Extract the (x, y) coordinate from the center of the cell holding the provided text.  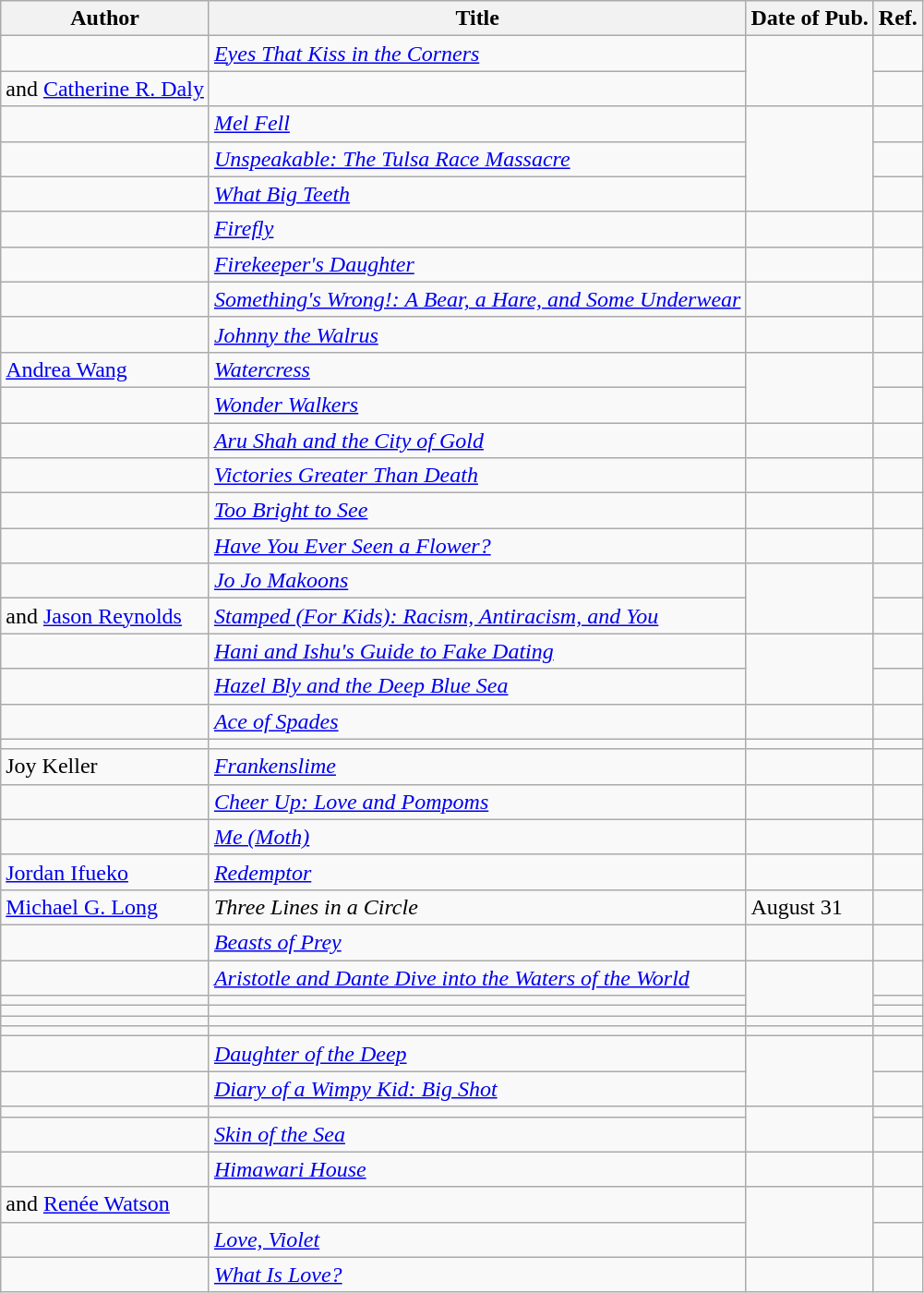
Jo Jo Makoons (476, 581)
What Is Love? (476, 1275)
Date of Pub. (810, 18)
and Renée Watson (105, 1204)
Author (105, 18)
Andrea Wang (105, 369)
Skin of the Sea (476, 1134)
Aristotle and Dante Dive into the Waters of the World (476, 978)
Ref. (897, 18)
Eyes That Kiss in the Corners (476, 54)
and Jason Reynolds (105, 616)
Too Bright to See (476, 511)
Firefly (476, 229)
Diary of a Wimpy Kid: Big Shot (476, 1089)
Something's Wrong!: A Bear, a Hare, and Some Underwear (476, 299)
Daughter of the Deep (476, 1054)
Beasts of Prey (476, 942)
Me (Moth) (476, 837)
Himawari House (476, 1169)
Have You Ever Seen a Flower? (476, 546)
Redemptor (476, 872)
Hani and Ishu's Guide to Fake Dating (476, 651)
Watercress (476, 369)
Cheer Up: Love and Pompoms (476, 802)
Ace of Spades (476, 721)
and Catherine R. Daly (105, 89)
Aru Shah and the City of Gold (476, 441)
Mel Fell (476, 124)
Hazel Bly and the Deep Blue Sea (476, 686)
August 31 (810, 907)
Unspeakable: The Tulsa Race Massacre (476, 159)
Three Lines in a Circle (476, 907)
Wonder Walkers (476, 405)
Firekeeper's Daughter (476, 264)
What Big Teeth (476, 194)
Stamped (For Kids): Racism, Antiracism, and You (476, 616)
Love, Violet (476, 1239)
Victories Greater Than Death (476, 476)
Michael G. Long (105, 907)
Frankenslime (476, 767)
Johnny the Walrus (476, 334)
Jordan Ifueko (105, 872)
Title (476, 18)
Joy Keller (105, 767)
